Return (X, Y) of the center of cell containing provided text 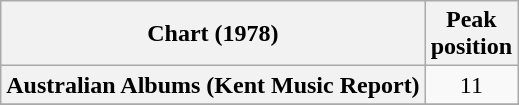
Australian Albums (Kent Music Report) (213, 85)
Peakposition (471, 34)
Chart (1978) (213, 34)
11 (471, 85)
